Find where the given text appears and provide that cell's center as (X, Y) coordinate. 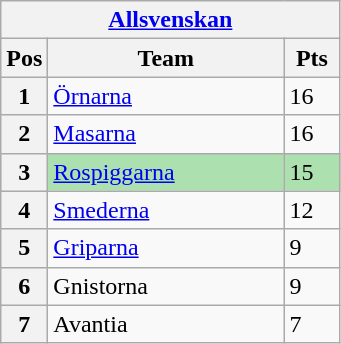
2 (24, 134)
Rospiggarna (166, 172)
Pts (312, 58)
Gnistorna (166, 286)
Allsvenskan (170, 20)
12 (312, 210)
Griparna (166, 248)
5 (24, 248)
Örnarna (166, 96)
15 (312, 172)
1 (24, 96)
Smederna (166, 210)
Masarna (166, 134)
3 (24, 172)
Avantia (166, 324)
Team (166, 58)
6 (24, 286)
4 (24, 210)
Pos (24, 58)
